Find where the given text appears and provide that cell's center as (x, y) coordinate. 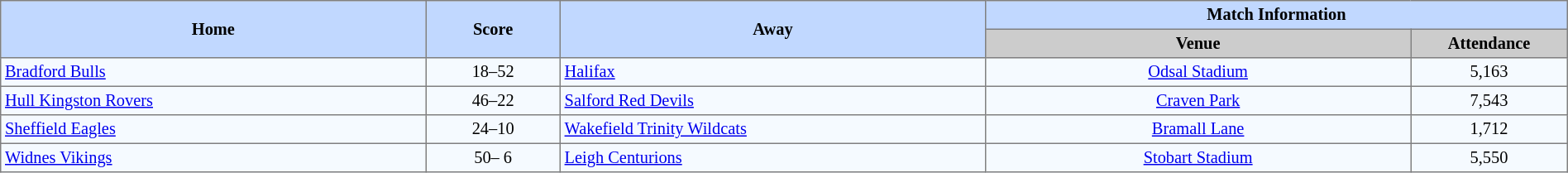
46–22 (493, 100)
18–52 (493, 72)
7,543 (1489, 100)
Match Information (1277, 15)
Sheffield Eagles (213, 129)
Hull Kingston Rovers (213, 100)
Away (772, 30)
Leigh Centurions (772, 157)
Wakefield Trinity Wildcats (772, 129)
1,712 (1489, 129)
Attendance (1489, 43)
5,163 (1489, 72)
Widnes Vikings (213, 157)
Odsal Stadium (1198, 72)
Home (213, 30)
5,550 (1489, 157)
Score (493, 30)
Venue (1198, 43)
Bramall Lane (1198, 129)
24–10 (493, 129)
Stobart Stadium (1198, 157)
Salford Red Devils (772, 100)
Halifax (772, 72)
Bradford Bulls (213, 72)
50– 6 (493, 157)
Craven Park (1198, 100)
